Extract the [x, y] coordinate from the center of the cell holding the provided text.  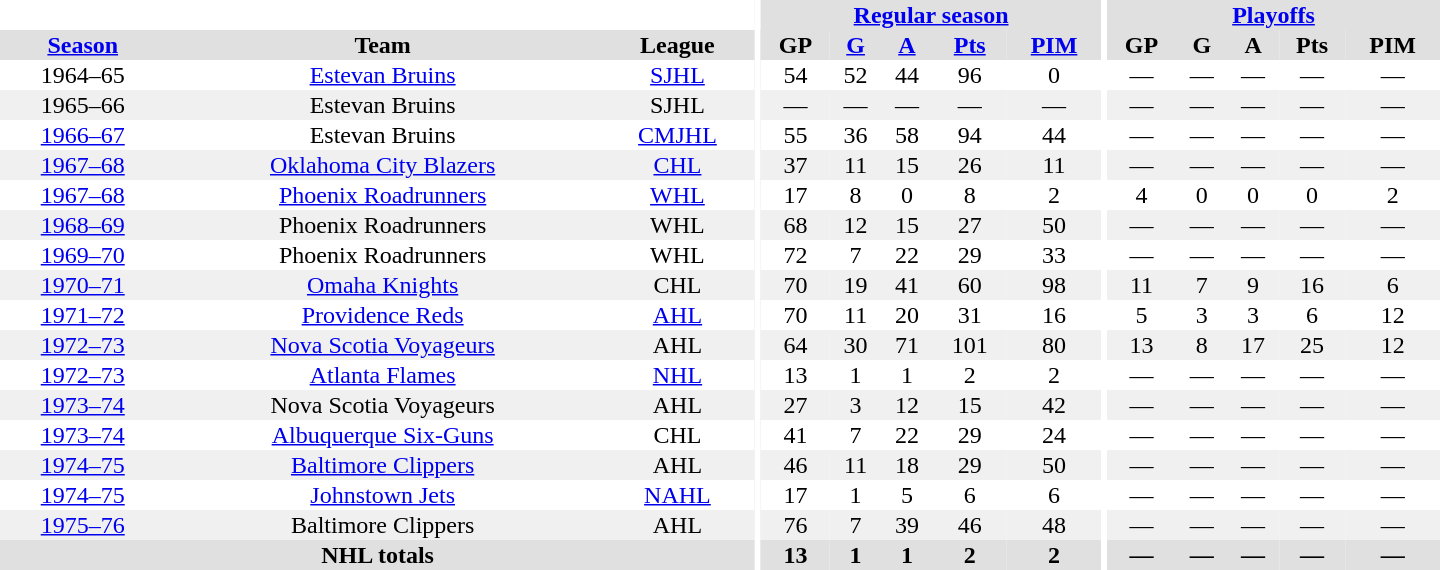
71 [906, 345]
24 [1054, 435]
26 [970, 165]
20 [906, 315]
NHL [678, 375]
55 [796, 135]
Albuquerque Six-Guns [382, 435]
1975–76 [82, 525]
76 [796, 525]
37 [796, 165]
Atlanta Flames [382, 375]
Johnstown Jets [382, 495]
68 [796, 225]
36 [856, 135]
101 [970, 345]
58 [906, 135]
Playoffs [1274, 15]
4 [1142, 195]
31 [970, 315]
33 [1054, 255]
Providence Reds [382, 315]
1971–72 [82, 315]
96 [970, 75]
80 [1054, 345]
NAHL [678, 495]
39 [906, 525]
19 [856, 285]
Omaha Knights [382, 285]
98 [1054, 285]
League [678, 45]
72 [796, 255]
Oklahoma City Blazers [382, 165]
1969–70 [82, 255]
Season [82, 45]
CMJHL [678, 135]
1965–66 [82, 105]
1968–69 [82, 225]
1970–71 [82, 285]
1966–67 [82, 135]
18 [906, 465]
30 [856, 345]
25 [1312, 345]
1964–65 [82, 75]
52 [856, 75]
48 [1054, 525]
54 [796, 75]
60 [970, 285]
64 [796, 345]
Regular season [931, 15]
9 [1252, 285]
94 [970, 135]
Team [382, 45]
NHL totals [378, 555]
42 [1054, 405]
